Capture the cell that displays the provided text and extract its [x, y] central coordinate. 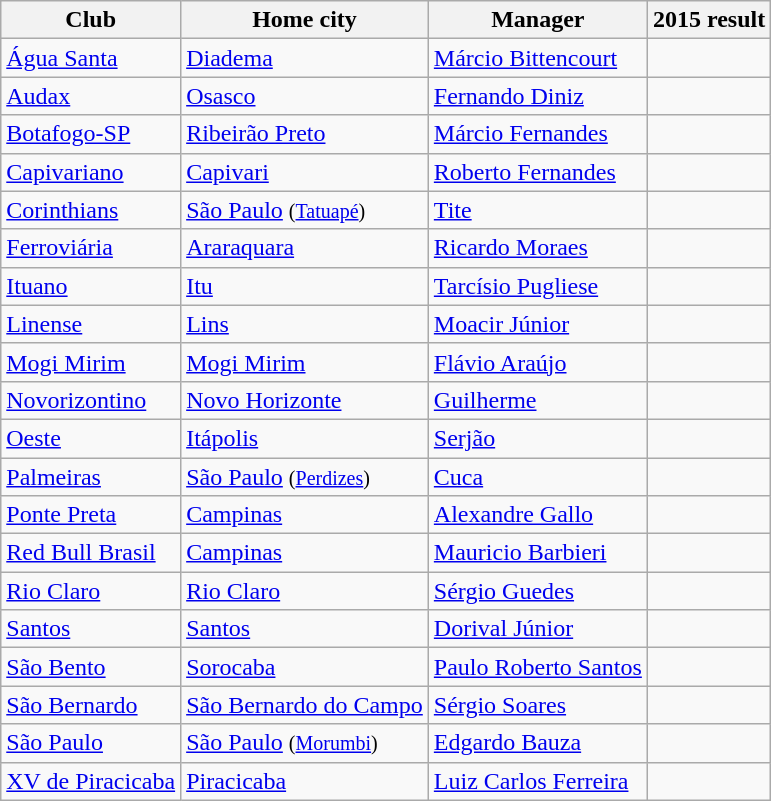
Roberto Fernandes [538, 172]
São Bernardo do Campo [305, 705]
Márcio Fernandes [538, 134]
Água Santa [91, 58]
Márcio Bittencourt [538, 58]
São Paulo [91, 743]
Linense [91, 324]
Fernando Diniz [538, 96]
Dorival Júnior [538, 629]
Sorocaba [305, 667]
Novo Horizonte [305, 400]
Capivari [305, 172]
Edgardo Bauza [538, 743]
Itu [305, 286]
Guilherme [538, 400]
Palmeiras [91, 477]
Osasco [305, 96]
Oeste [91, 438]
Ponte Preta [91, 515]
Club [91, 20]
Flávio Araújo [538, 362]
Cuca [538, 477]
Tarcísio Pugliese [538, 286]
Audax [91, 96]
Araraquara [305, 248]
Sérgio Guedes [538, 591]
Diadema [305, 58]
Novorizontino [91, 400]
Piracicaba [305, 781]
Corinthians [91, 210]
Capivariano [91, 172]
Tite [538, 210]
Home city [305, 20]
São Bernardo [91, 705]
Moacir Júnior [538, 324]
Ferroviária [91, 248]
Lins [305, 324]
XV de Piracicaba [91, 781]
Alexandre Gallo [538, 515]
Ituano [91, 286]
Paulo Roberto Santos [538, 667]
Ricardo Moraes [538, 248]
Red Bull Brasil [91, 553]
São Paulo (Tatuapé) [305, 210]
Mauricio Barbieri [538, 553]
Ribeirão Preto [305, 134]
Luiz Carlos Ferreira [538, 781]
Botafogo-SP [91, 134]
Itápolis [305, 438]
Serjão [538, 438]
2015 result [708, 20]
São Paulo (Perdizes) [305, 477]
Sérgio Soares [538, 705]
São Paulo (Morumbi) [305, 743]
Manager [538, 20]
São Bento [91, 667]
